Find where the given text appears and provide that cell's center as (x, y) coordinate. 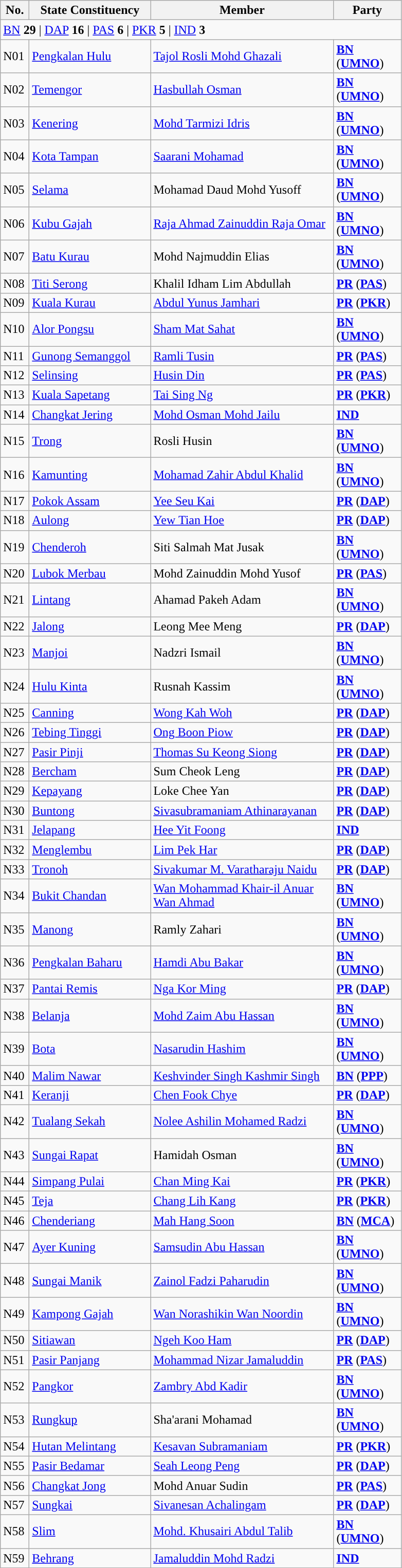
Ramly Zahari (242, 929)
N48 (15, 1280)
Chenderoh (90, 547)
N30 (15, 811)
Mohammad Nizar Jamaluddin (242, 1360)
Nolee Ashilin Mohamed Radzi (242, 1121)
Bukit Chandan (90, 896)
N46 (15, 1221)
Bercham (90, 772)
N57 (15, 1505)
N21 (15, 600)
Manjoi (90, 652)
Khalil Idham Lim Abdullah (242, 283)
Changkat Jering (90, 415)
Tai Sing Ng (242, 395)
State Constituency (90, 10)
Thomas Su Keong Siong (242, 752)
N24 (15, 686)
Ramli Tusin (242, 356)
Sum Cheok Leng (242, 772)
Lubok Merbau (90, 573)
Alor Pongsu (90, 329)
Yew Tian Hoe (242, 520)
Changkat Jong (90, 1485)
Wan Mohammad Khair-il Anuar Wan Ahmad (242, 896)
Belanja (90, 1015)
N03 (15, 123)
N19 (15, 547)
Sivakumar M. Varatharaju Naidu (242, 869)
Manong (90, 929)
N44 (15, 1182)
N08 (15, 283)
Chan Ming Kai (242, 1182)
N09 (15, 303)
Mohd. Khusairi Abdul Talib (242, 1531)
N12 (15, 376)
Ngeh Koo Ham (242, 1340)
Jelapang (90, 830)
Mohd Zaim Abu Hassan (242, 1015)
N28 (15, 772)
N05 (15, 190)
Rosli Husin (242, 441)
BN 29 | DAP 16 | PAS 6 | PKR 5 | IND 3 (200, 30)
Hasbullah Osman (242, 89)
Hee Yit Foong (242, 830)
Siti Salmah Mat Jusak (242, 547)
Hulu Kinta (90, 686)
N02 (15, 89)
Mohd Anuar Sudin (242, 1485)
N52 (15, 1386)
N33 (15, 869)
Pengkalan Baharu (90, 963)
Jalong (90, 626)
Tebing Tinggi (90, 732)
Sungai Manik (90, 1280)
N50 (15, 1340)
N35 (15, 929)
N15 (15, 441)
N56 (15, 1485)
Malim Nawar (90, 1075)
N36 (15, 963)
Aulong (90, 520)
Pantai Remis (90, 989)
Pokok Assam (90, 501)
Keshvinder Singh Kashmir Singh (242, 1075)
BN (PPP) (367, 1075)
N40 (15, 1075)
N01 (15, 57)
Jamaluddin Mohd Radzi (242, 1558)
Behrang (90, 1558)
N29 (15, 791)
N10 (15, 329)
Teja (90, 1201)
N55 (15, 1466)
Abdul Yunus Jamhari (242, 303)
N20 (15, 573)
Selama (90, 190)
Mohamad Zahir Abdul Khalid (242, 475)
N31 (15, 830)
N23 (15, 652)
Tajol Rosli Mohd Ghazali (242, 57)
Kenering (90, 123)
Keranji (90, 1095)
Pasir Pinji (90, 752)
N38 (15, 1015)
Rusnah Kassim (242, 686)
Saarani Mohamad (242, 156)
Pangkor (90, 1386)
Lintang (90, 600)
Kepayang (90, 791)
Nadzri Ismail (242, 652)
Raja Ahmad Zainuddin Raja Omar (242, 223)
N58 (15, 1531)
Pasir Bedamar (90, 1466)
Mohd Tarmizi Idris (242, 123)
N53 (15, 1420)
Hamdi Abu Bakar (242, 963)
Menglembu (90, 850)
Samsudin Abu Hassan (242, 1247)
N41 (15, 1095)
Temengor (90, 89)
Titi Serong (90, 283)
Buntong (90, 811)
Selinsing (90, 376)
Husin Din (242, 376)
Zambry Abd Kadir (242, 1386)
Wan Norashikin Wan Noordin (242, 1314)
Sha'arani Mohamad (242, 1420)
Sivasubramaniam Athinarayanan (242, 811)
Kamunting (90, 475)
Trong (90, 441)
No. (15, 10)
N07 (15, 257)
N42 (15, 1121)
Sivanesan Achalingam (242, 1505)
Sungai Rapat (90, 1155)
N51 (15, 1360)
Leong Mee Meng (242, 626)
Kesavan Subramaniam (242, 1446)
Bota (90, 1049)
N59 (15, 1558)
N37 (15, 989)
Seah Leong Peng (242, 1466)
N04 (15, 156)
N11 (15, 356)
N16 (15, 475)
Ahamad Pakeh Adam (242, 600)
Hutan Melintang (90, 1446)
Kuala Kurau (90, 303)
Tronoh (90, 869)
BN (MCA) (367, 1221)
Sitiawan (90, 1340)
Mohd Najmuddin Elias (242, 257)
Member (242, 10)
N27 (15, 752)
Pengkalan Hulu (90, 57)
N26 (15, 732)
Party (367, 10)
Mah Hang Soon (242, 1221)
Tualang Sekah (90, 1121)
Ong Boon Piow (242, 732)
N47 (15, 1247)
Kubu Gajah (90, 223)
N25 (15, 713)
Simpang Pulai (90, 1182)
Yee Seu Kai (242, 501)
N54 (15, 1446)
N14 (15, 415)
Slim (90, 1531)
N13 (15, 395)
Batu Kurau (90, 257)
Canning (90, 713)
Chenderiang (90, 1221)
Chen Fook Chye (242, 1095)
Mohd Osman Mohd Jailu (242, 415)
Chang Lih Kang (242, 1201)
Mohd Zainuddin Mohd Yusof (242, 573)
Sungkai (90, 1505)
N39 (15, 1049)
Hamidah Osman (242, 1155)
Mohamad Daud Mohd Yusoff (242, 190)
N49 (15, 1314)
Loke Chee Yan (242, 791)
Kuala Sapetang (90, 395)
N17 (15, 501)
Ayer Kuning (90, 1247)
Sham Mat Sahat (242, 329)
Rungkup (90, 1420)
Gunong Semanggol (90, 356)
N43 (15, 1155)
Nga Kor Ming (242, 989)
N18 (15, 520)
Pasir Panjang (90, 1360)
N45 (15, 1201)
N34 (15, 896)
N06 (15, 223)
Nasarudin Hashim (242, 1049)
N22 (15, 626)
Lim Pek Har (242, 850)
N32 (15, 850)
Wong Kah Woh (242, 713)
Kota Tampan (90, 156)
Kampong Gajah (90, 1314)
Zainol Fadzi Paharudin (242, 1280)
